Determine the [x, y] coordinate at the center of the cell enclosing the given text.  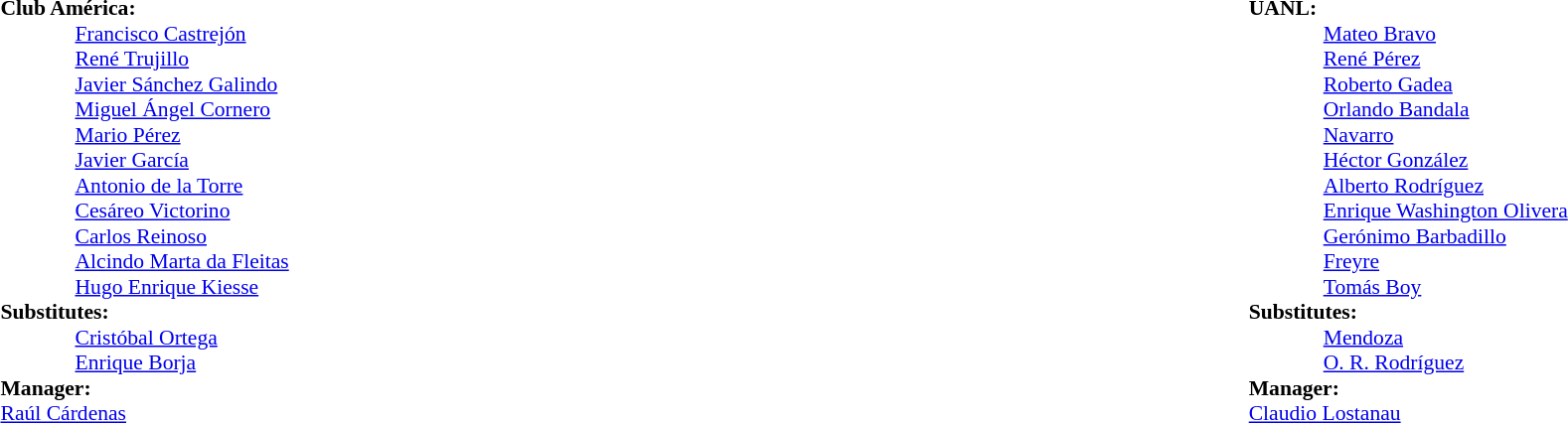
Hugo Enrique Kiesse [183, 287]
René Pérez [1446, 59]
Enrique Borja [183, 362]
Javier García [183, 160]
Mario Pérez [183, 135]
Cristóbal Ortega [183, 338]
Navarro [1446, 135]
Francisco Castrejón [183, 34]
O. R. Rodríguez [1446, 362]
Gerónimo Barbadillo [1446, 236]
Roberto Gadea [1446, 84]
Javier Sánchez Galindo [183, 84]
Mendoza [1446, 338]
Alcindo Marta da Fleitas [183, 261]
Freyre [1446, 261]
Mateo Bravo [1446, 34]
Antonio de la Torre [183, 186]
Tomás Boy [1446, 287]
Alberto Rodríguez [1446, 186]
René Trujillo [183, 59]
Orlando Bandala [1446, 110]
Héctor González [1446, 160]
Miguel Ángel Cornero [183, 110]
Enrique Washington Olivera [1446, 211]
Cesáreo Victorino [183, 211]
Carlos Reinoso [183, 236]
